For the text-containing cell, return its midpoint in [X, Y] coordinate format. 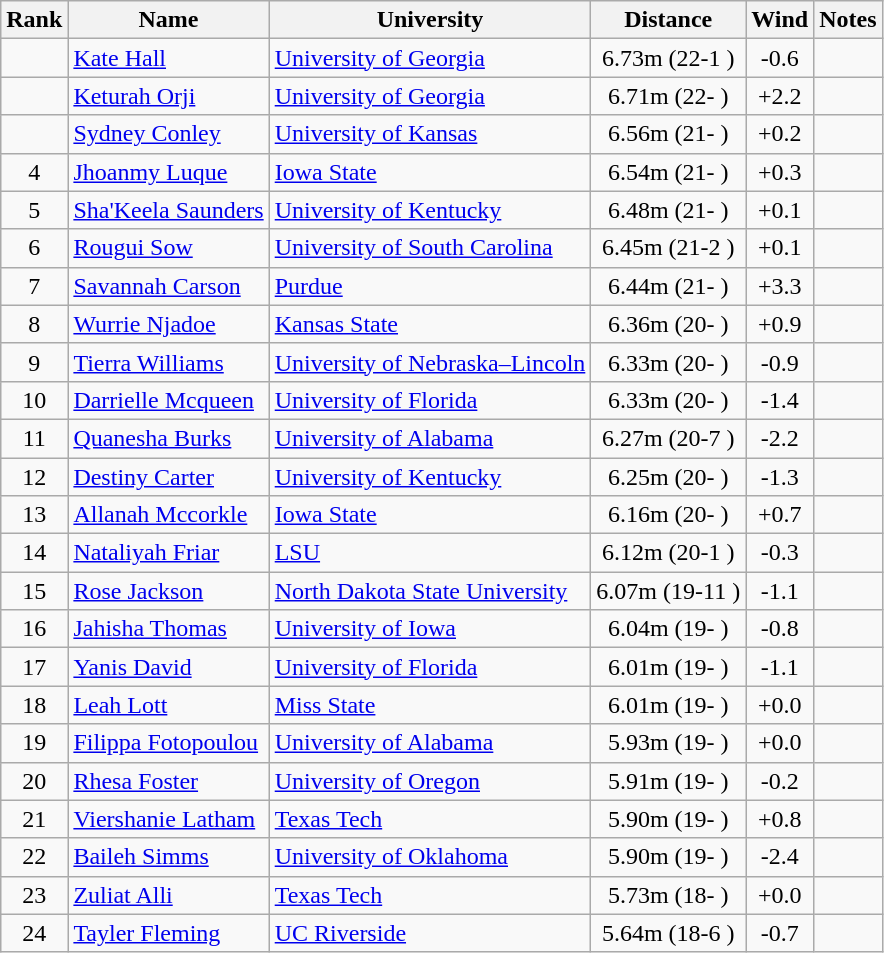
Tayler Fleming [168, 933]
23 [34, 895]
-2.2 [780, 438]
Rose Jackson [168, 591]
Distance [668, 20]
-0.8 [780, 629]
+0.2 [780, 134]
+3.3 [780, 286]
18 [34, 705]
Name [168, 20]
8 [34, 324]
6.36m (20- ) [668, 324]
Kate Hall [168, 58]
5.64m (18-6 ) [668, 933]
Miss State [430, 705]
Wind [780, 20]
6.07m (19-11 ) [668, 591]
10 [34, 400]
University [430, 20]
Jahisha Thomas [168, 629]
6 [34, 248]
Viershanie Latham [168, 819]
+2.2 [780, 96]
Kansas State [430, 324]
University of Kansas [430, 134]
University of Iowa [430, 629]
+0.9 [780, 324]
6.16m (20- ) [668, 515]
15 [34, 591]
6.54m (21- ) [668, 172]
University of South Carolina [430, 248]
12 [34, 477]
Notes [848, 20]
Destiny Carter [168, 477]
6.71m (22- ) [668, 96]
5.93m (19- ) [668, 743]
6.27m (20-7 ) [668, 438]
+0.3 [780, 172]
Quanesha Burks [168, 438]
20 [34, 781]
Baileh Simms [168, 857]
-0.3 [780, 553]
7 [34, 286]
6.44m (21- ) [668, 286]
-0.2 [780, 781]
University of Nebraska–Lincoln [430, 362]
6.12m (20-1 ) [668, 553]
-0.6 [780, 58]
22 [34, 857]
Rank [34, 20]
Tierra Williams [168, 362]
Nataliyah Friar [168, 553]
6.48m (21- ) [668, 210]
6.45m (21-2 ) [668, 248]
Purdue [430, 286]
4 [34, 172]
+0.8 [780, 819]
Sha'Keela Saunders [168, 210]
Rhesa Foster [168, 781]
Leah Lott [168, 705]
-1.4 [780, 400]
6.04m (19- ) [668, 629]
6.25m (20- ) [668, 477]
University of Oregon [430, 781]
UC Riverside [430, 933]
13 [34, 515]
5 [34, 210]
5.91m (19- ) [668, 781]
Sydney Conley [168, 134]
Filippa Fotopoulou [168, 743]
14 [34, 553]
-0.7 [780, 933]
Wurrie Njadoe [168, 324]
6.56m (21- ) [668, 134]
17 [34, 667]
LSU [430, 553]
+0.7 [780, 515]
-1.3 [780, 477]
Savannah Carson [168, 286]
Jhoanmy Luque [168, 172]
24 [34, 933]
5.73m (18- ) [668, 895]
Allanah Mccorkle [168, 515]
University of Oklahoma [430, 857]
21 [34, 819]
Yanis David [168, 667]
16 [34, 629]
Rougui Sow [168, 248]
Darrielle Mcqueen [168, 400]
11 [34, 438]
Keturah Orji [168, 96]
6.73m (22-1 ) [668, 58]
-0.9 [780, 362]
North Dakota State University [430, 591]
19 [34, 743]
9 [34, 362]
-2.4 [780, 857]
Zuliat Alli [168, 895]
